Identify which cell holds the provided text, then report its [x, y] central coordinate. 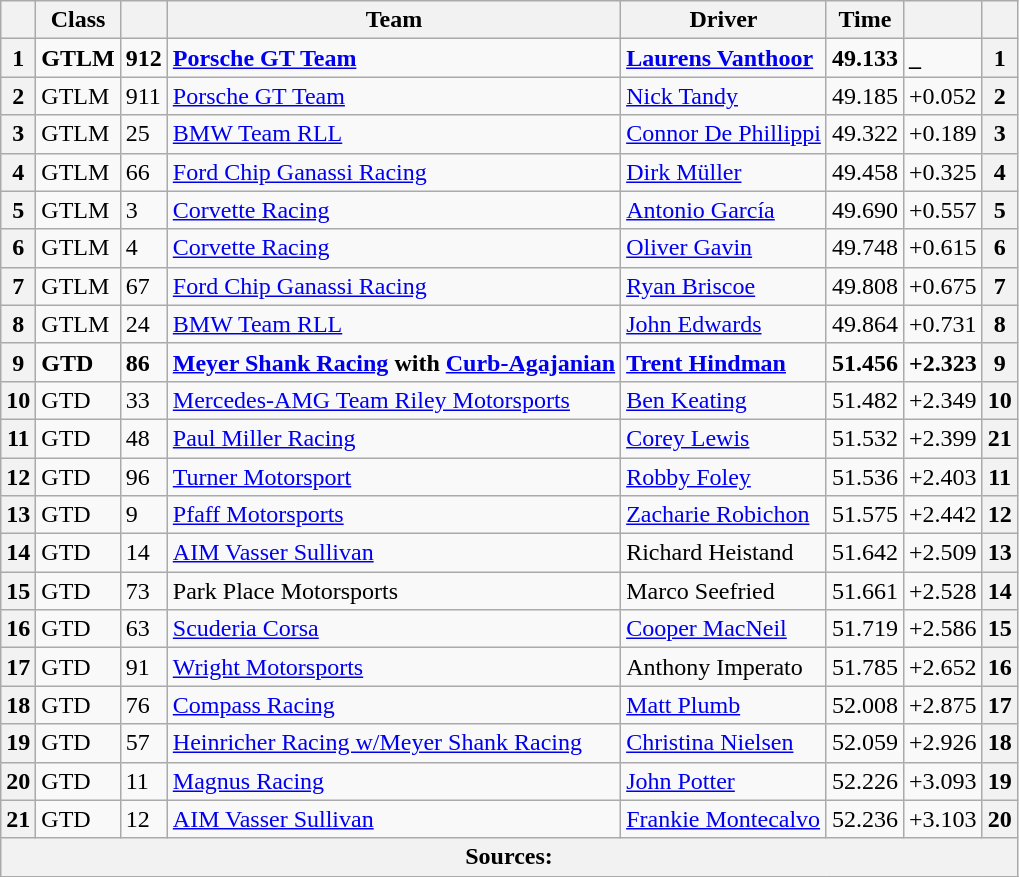
51.642 [864, 553]
912 [144, 58]
49.322 [864, 134]
John Edwards [724, 324]
48 [144, 438]
51.536 [864, 477]
76 [144, 705]
+2.323 [942, 362]
Richard Heistand [724, 553]
96 [144, 477]
Cooper MacNeil [724, 629]
25 [144, 134]
Matt Plumb [724, 705]
Class [78, 20]
911 [144, 96]
51.575 [864, 515]
Ryan Briscoe [724, 286]
+0.052 [942, 96]
John Potter [724, 781]
Trent Hindman [724, 362]
Heinricher Racing w/Meyer Shank Racing [394, 743]
52.226 [864, 781]
51.532 [864, 438]
Wright Motorsports [394, 667]
49.458 [864, 172]
Nick Tandy [724, 96]
Ben Keating [724, 400]
_ [942, 58]
+2.442 [942, 515]
Christina Nielsen [724, 743]
Driver [724, 20]
67 [144, 286]
Scuderia Corsa [394, 629]
73 [144, 591]
Meyer Shank Racing with Curb-Agajanian [394, 362]
Marco Seefried [724, 591]
+2.509 [942, 553]
51.482 [864, 400]
52.008 [864, 705]
Time [864, 20]
Paul Miller Racing [394, 438]
+2.399 [942, 438]
Connor De Phillippi [724, 134]
Robby Foley [724, 477]
+2.652 [942, 667]
Sources: [509, 857]
91 [144, 667]
+2.403 [942, 477]
49.808 [864, 286]
Mercedes-AMG Team Riley Motorsports [394, 400]
51.719 [864, 629]
+3.103 [942, 819]
+2.528 [942, 591]
49.864 [864, 324]
+0.325 [942, 172]
86 [144, 362]
+0.675 [942, 286]
52.236 [864, 819]
Antonio García [724, 210]
Compass Racing [394, 705]
49.133 [864, 58]
Corey Lewis [724, 438]
49.185 [864, 96]
33 [144, 400]
Dirk Müller [724, 172]
Oliver Gavin [724, 248]
Magnus Racing [394, 781]
Team [394, 20]
49.690 [864, 210]
Anthony Imperato [724, 667]
+0.189 [942, 134]
+0.615 [942, 248]
+3.093 [942, 781]
51.456 [864, 362]
Pfaff Motorsports [394, 515]
Park Place Motorsports [394, 591]
24 [144, 324]
63 [144, 629]
+2.586 [942, 629]
+0.557 [942, 210]
66 [144, 172]
51.785 [864, 667]
+2.926 [942, 743]
52.059 [864, 743]
57 [144, 743]
51.661 [864, 591]
+2.875 [942, 705]
+2.349 [942, 400]
49.748 [864, 248]
Zacharie Robichon [724, 515]
Frankie Montecalvo [724, 819]
+0.731 [942, 324]
Turner Motorsport [394, 477]
Laurens Vanthoor [724, 58]
